Capture the cell that displays the provided text and extract its [X, Y] central coordinate. 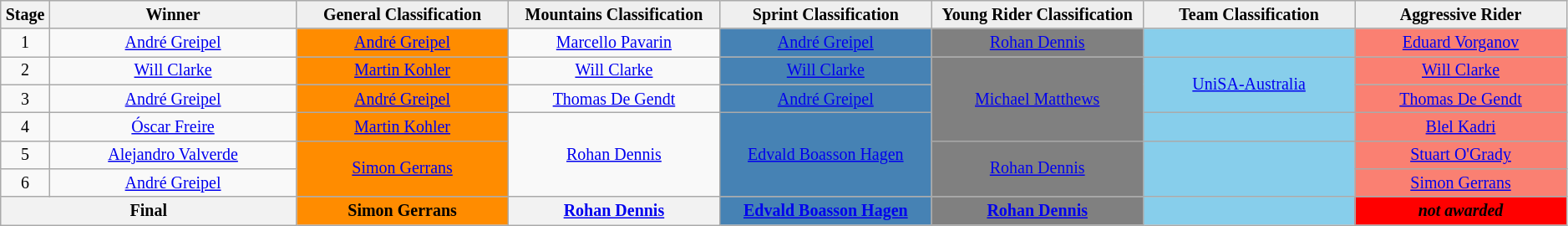
Aggressive Rider [1460, 15]
Eduard Vorganov [1460, 44]
not awarded [1460, 211]
Stuart O'Grady [1460, 154]
Sprint Classification [825, 15]
Final [149, 211]
Blel Kadri [1460, 127]
2 [25, 70]
4 [25, 127]
Winner [173, 15]
Stage [25, 15]
UniSA-Australia [1248, 85]
5 [25, 154]
Marcello Pavarin [613, 44]
6 [25, 182]
Mountains Classification [613, 15]
Michael Matthews [1038, 99]
1 [25, 44]
Alejandro Valverde [173, 154]
Team Classification [1248, 15]
Young Rider Classification [1038, 15]
Óscar Freire [173, 127]
General Classification [403, 15]
3 [25, 99]
